Capture the cell that displays the provided text and extract its [X, Y] central coordinate. 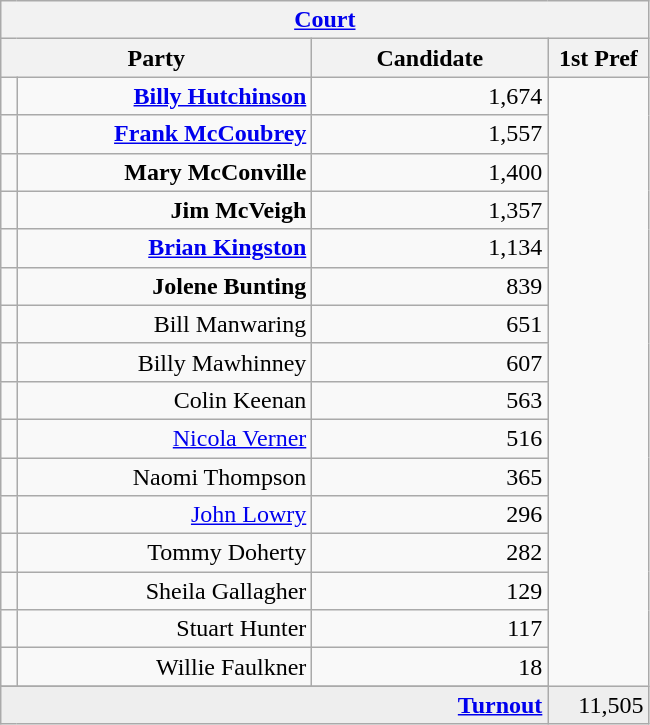
1,674 [430, 96]
129 [430, 591]
516 [430, 438]
18 [430, 667]
Willie Faulkner [164, 667]
117 [430, 629]
1,357 [430, 210]
839 [430, 286]
Court [325, 20]
1st Pref [598, 58]
563 [430, 400]
Stuart Hunter [164, 629]
Billy Mawhinney [164, 362]
282 [430, 553]
11,505 [598, 705]
Sheila Gallagher [164, 591]
Mary McConville [164, 172]
651 [430, 324]
296 [430, 515]
Colin Keenan [164, 400]
1,557 [430, 134]
Jim McVeigh [164, 210]
Nicola Verner [164, 438]
Naomi Thompson [164, 477]
Bill Manwaring [164, 324]
Frank McCoubrey [164, 134]
365 [430, 477]
John Lowry [164, 515]
607 [430, 362]
Jolene Bunting [164, 286]
1,400 [430, 172]
Tommy Doherty [164, 553]
Turnout [274, 705]
Candidate [430, 58]
Party [156, 58]
Brian Kingston [164, 248]
Billy Hutchinson [164, 96]
1,134 [430, 248]
